Output the (x, y) coordinate of the center of the cell containing the given text.  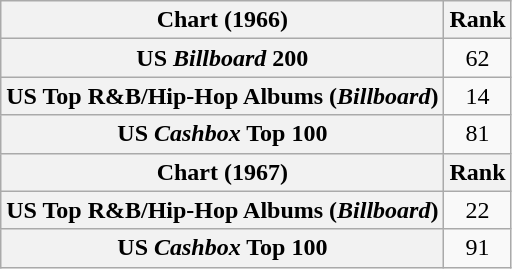
91 (478, 248)
81 (478, 134)
Chart (1967) (222, 172)
US Billboard 200 (222, 58)
14 (478, 96)
62 (478, 58)
Chart (1966) (222, 20)
22 (478, 210)
